Identify which cell holds the provided text, then report its (x, y) central coordinate. 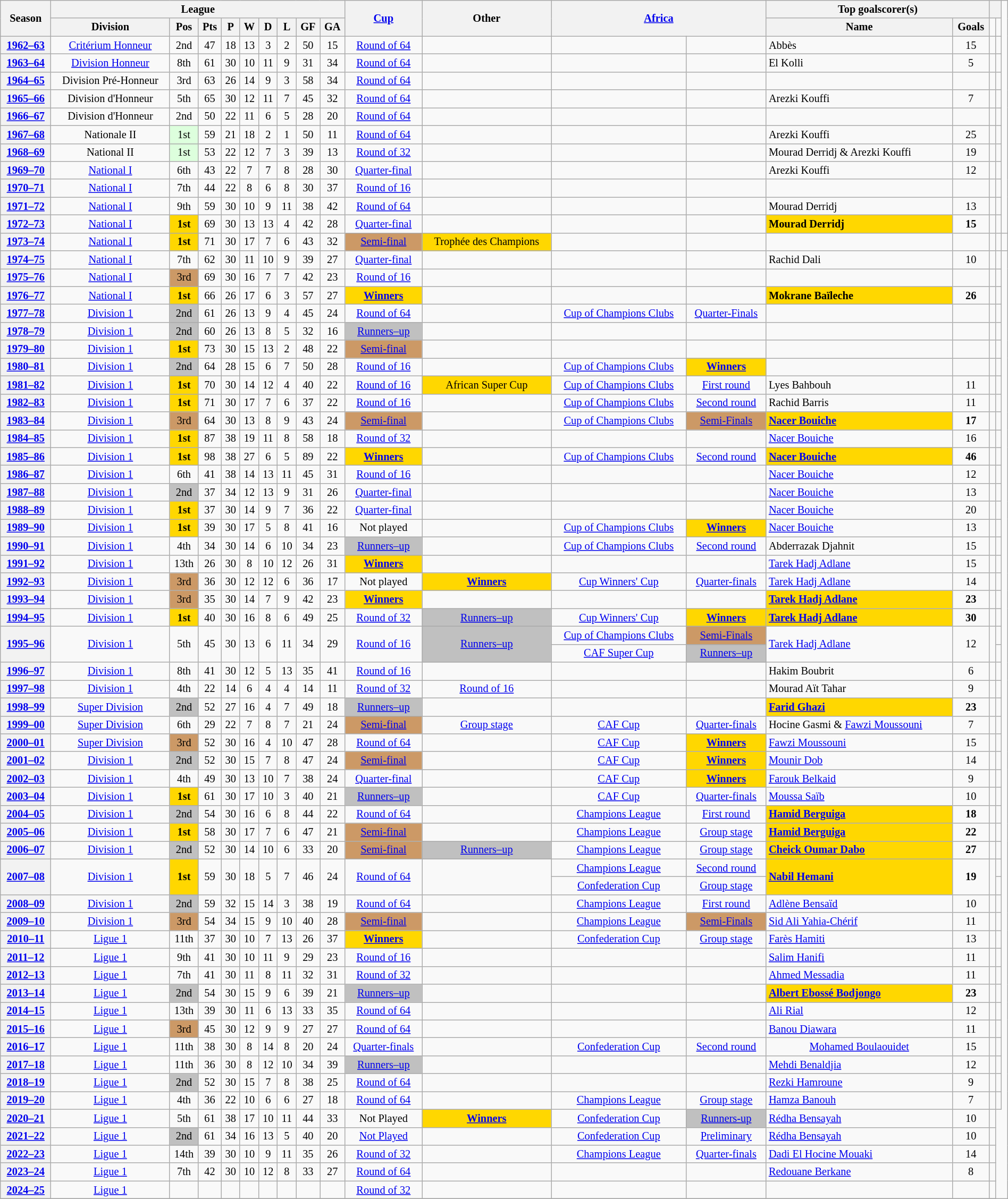
2021–22 (26, 1136)
Critérium Honneur (111, 45)
1962–63 (26, 45)
Quarter-Finals (726, 313)
Trophée des Champions (487, 242)
1992–93 (26, 581)
Moussa Saïb (859, 796)
1997–98 (26, 689)
48 (308, 349)
Pts (209, 27)
Sid Ali Yahia-Chérif (859, 922)
CAF Super Cup (619, 653)
W (249, 27)
Fawzi Moussouni (859, 742)
1999–00 (26, 725)
1977–78 (26, 313)
Lyes Bahbouh (859, 385)
1983–84 (26, 420)
El Kolli (859, 63)
1998–99 (26, 707)
1980–81 (26, 367)
2011–12 (26, 957)
Preliminary (726, 1136)
65 (209, 99)
GA (333, 27)
1967–68 (26, 134)
1973–74 (26, 242)
Mourad Aït Tahar (859, 689)
53 (209, 153)
Cup (384, 18)
87 (209, 438)
1974–75 (26, 260)
Name (859, 27)
League (198, 9)
Albert Ebossé Bodjongo (859, 993)
D (268, 27)
2001–02 (26, 761)
Farouk Belkaid (859, 779)
Hakim Boubrit (859, 671)
1969–70 (26, 170)
Abbès (859, 45)
1964–65 (26, 81)
Rachid Dali (859, 260)
National II (111, 153)
Hocine Gasmi & Fawzi Moussouni (859, 725)
Adlène Bensaïd (859, 904)
Mourad Derridj & Arezki Kouffi (859, 153)
63 (209, 81)
14th (184, 1154)
Ali Rial (859, 1011)
Top goalscorer(s) (878, 9)
98 (209, 457)
2018–19 (26, 1083)
Salim Hanifi (859, 957)
70 (209, 385)
1966–67 (26, 116)
1987–88 (26, 492)
1989–90 (26, 528)
Mounir Dob (859, 761)
2003–04 (26, 796)
Division Pré-Honneur (111, 81)
2010–11 (26, 939)
Hamza Banouh (859, 1100)
Pos (184, 27)
62 (209, 260)
1993–94 (26, 599)
Mehdi Benaldjia (859, 1065)
GF (308, 27)
1988–89 (26, 510)
Division (111, 27)
Farès Hamiti (859, 939)
Abderrazak Djahnit (859, 546)
1994–95 (26, 618)
Division Honneur (111, 63)
1978–79 (26, 331)
2020–21 (26, 1118)
2004–05 (26, 814)
Mohamed Boulaouidet (859, 1046)
2017–18 (26, 1065)
Farid Ghazi (859, 707)
Rachid Barris (859, 403)
1981–82 (26, 385)
Ahmed Messadia (859, 975)
Banou Diawara (859, 1029)
2000–01 (26, 742)
1990–91 (26, 546)
2015–16 (26, 1029)
2024–25 (26, 1190)
73 (209, 349)
2023–24 (26, 1172)
Africa (659, 18)
1979–80 (26, 349)
Goals (971, 27)
Dadi El Hocine Mouaki (859, 1154)
2008–09 (26, 904)
2016–17 (26, 1046)
2012–13 (26, 975)
Nationale II (111, 134)
1972–73 (26, 224)
2013–14 (26, 993)
1991–92 (26, 564)
2005–06 (26, 832)
Nabil Hemani (859, 877)
1963–64 (26, 63)
Season (26, 18)
66 (209, 295)
1996–97 (26, 671)
2019–20 (26, 1100)
Mokrane Baïleche (859, 295)
1965–66 (26, 99)
P (231, 27)
Redouane Berkane (859, 1172)
2014–15 (26, 1011)
Other (487, 18)
1971–72 (26, 206)
1985–86 (26, 457)
Cheick Oumar Dabo (859, 850)
1970–71 (26, 188)
2006–07 (26, 850)
57 (308, 295)
2007–08 (26, 877)
2002–03 (26, 779)
1 (287, 134)
Runners-up (726, 1118)
2022–23 (26, 1154)
1986–87 (26, 474)
1975–76 (26, 277)
60 (209, 331)
2009–10 (26, 922)
African Super Cup (487, 385)
1984–85 (26, 438)
L (287, 27)
1968–69 (26, 153)
1982–83 (26, 403)
Rezki Hamroune (859, 1083)
89 (308, 457)
1995–96 (26, 644)
1976–77 (26, 295)
